Scan for the cell matching the given text and deliver its [x, y] coordinate at center. 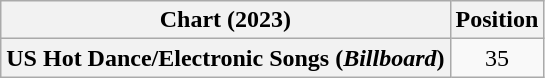
35 [497, 58]
Position [497, 20]
Chart (2023) [226, 20]
US Hot Dance/Electronic Songs (Billboard) [226, 58]
